Extract the (x, y) coordinate from the center of the cell holding the provided text.  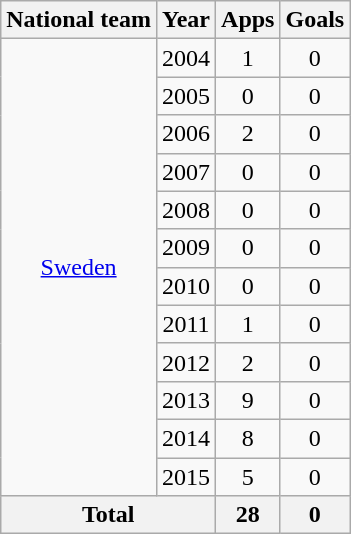
2007 (186, 172)
Apps (248, 20)
Sweden (79, 268)
2004 (186, 58)
National team (79, 20)
28 (248, 515)
2014 (186, 438)
Total (108, 515)
9 (248, 400)
8 (248, 438)
2008 (186, 210)
2010 (186, 286)
2013 (186, 400)
2012 (186, 362)
Goals (315, 20)
2006 (186, 134)
2015 (186, 477)
5 (248, 477)
Year (186, 20)
2005 (186, 96)
2011 (186, 324)
2009 (186, 248)
